Locate the cell with the specified text and output its [X, Y] center coordinate. 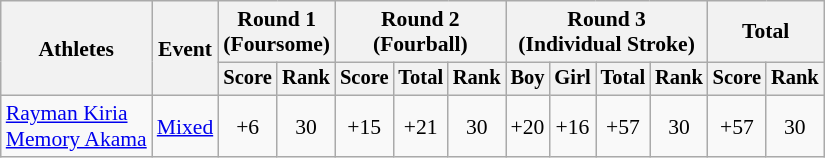
Girl [572, 79]
Round 1(Foursome) [276, 32]
Boy [528, 79]
+20 [528, 126]
+6 [248, 126]
Round 3(Individual Stroke) [607, 32]
Event [185, 48]
+21 [420, 126]
Rayman KiriaMemory Akama [76, 126]
+16 [572, 126]
Round 2(Fourball) [420, 32]
Mixed [185, 126]
Athletes [76, 48]
+15 [364, 126]
